Locate the cell with the specified text and output its [X, Y] center coordinate. 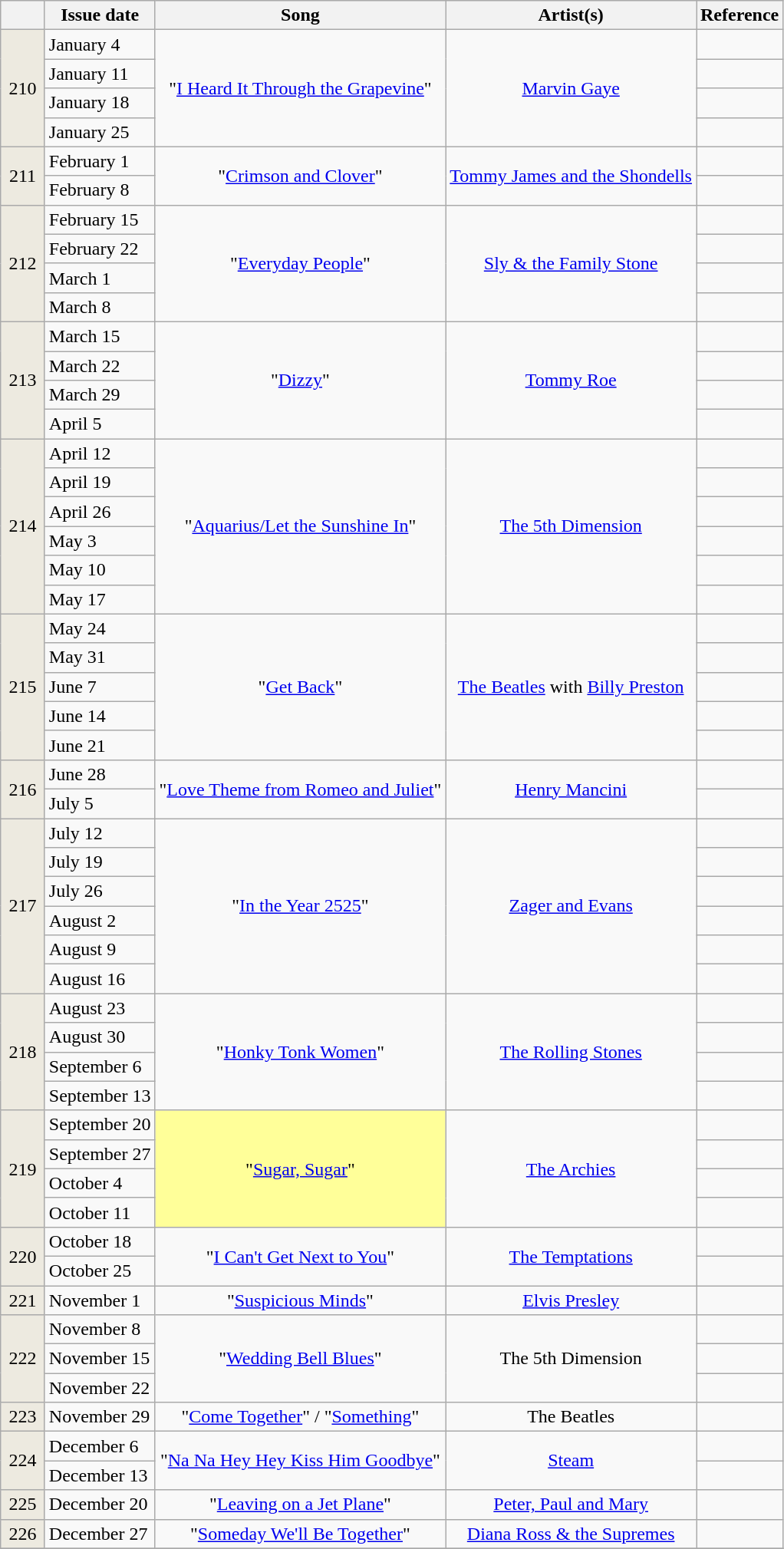
September 20 [100, 1125]
August 2 [100, 921]
October 11 [100, 1212]
June 7 [100, 687]
"Dizzy" [301, 380]
June 14 [100, 716]
June 21 [100, 745]
February 1 [100, 161]
222 [23, 1359]
213 [23, 380]
219 [23, 1168]
The Temptations [571, 1256]
November 8 [100, 1330]
Sly & the Family Stone [571, 263]
November 22 [100, 1388]
"Leaving on a Jet Plane" [301, 1505]
The Beatles [571, 1417]
"Aquarius/Let the Sunshine In" [301, 526]
February 15 [100, 219]
November 29 [100, 1417]
Steam [571, 1461]
August 23 [100, 1008]
April 5 [100, 424]
218 [23, 1052]
The Archies [571, 1168]
Song [301, 15]
216 [23, 789]
Reference [740, 15]
January 4 [100, 44]
225 [23, 1505]
212 [23, 263]
October 18 [100, 1241]
May 17 [100, 599]
"Suspicious Minds" [301, 1300]
"Sugar, Sugar" [301, 1168]
"Everyday People" [301, 263]
Diana Ross & the Supremes [571, 1534]
Zager and Evans [571, 905]
August 9 [100, 950]
March 8 [100, 307]
March 22 [100, 366]
Henry Mancini [571, 789]
December 20 [100, 1505]
April 26 [100, 512]
217 [23, 905]
May 3 [100, 541]
March 15 [100, 336]
December 27 [100, 1534]
"Come Together" / "Something" [301, 1417]
The Beatles with Billy Preston [571, 687]
226 [23, 1534]
"Crimson and Clover" [301, 176]
October 25 [100, 1271]
May 10 [100, 570]
220 [23, 1256]
Tommy James and the Shondells [571, 176]
August 30 [100, 1037]
"I Can't Get Next to You" [301, 1256]
October 4 [100, 1183]
June 28 [100, 774]
Issue date [100, 15]
"I Heard It Through the Grapevine" [301, 88]
The Rolling Stones [571, 1052]
"Honky Tonk Women" [301, 1052]
April 19 [100, 483]
214 [23, 526]
May 31 [100, 658]
November 1 [100, 1300]
April 12 [100, 453]
223 [23, 1417]
February 8 [100, 190]
March 1 [100, 278]
December 13 [100, 1475]
"Get Back" [301, 687]
January 11 [100, 74]
May 24 [100, 628]
July 19 [100, 862]
July 12 [100, 832]
Tommy Roe [571, 380]
September 27 [100, 1154]
210 [23, 88]
August 16 [100, 979]
211 [23, 176]
September 13 [100, 1096]
"Someday We'll Be Together" [301, 1534]
"Na Na Hey Hey Kiss Him Goodbye" [301, 1461]
February 22 [100, 249]
221 [23, 1300]
July 26 [100, 891]
Artist(s) [571, 15]
Marvin Gaye [571, 88]
"Love Theme from Romeo and Juliet" [301, 789]
215 [23, 687]
March 29 [100, 395]
December 6 [100, 1446]
January 25 [100, 132]
Peter, Paul and Mary [571, 1505]
January 18 [100, 103]
Elvis Presley [571, 1300]
November 15 [100, 1359]
"In the Year 2525" [301, 905]
July 5 [100, 803]
"Wedding Bell Blues" [301, 1359]
224 [23, 1461]
September 6 [100, 1066]
